Search for the cell housing the specified text and yield its [x, y] center coordinate. 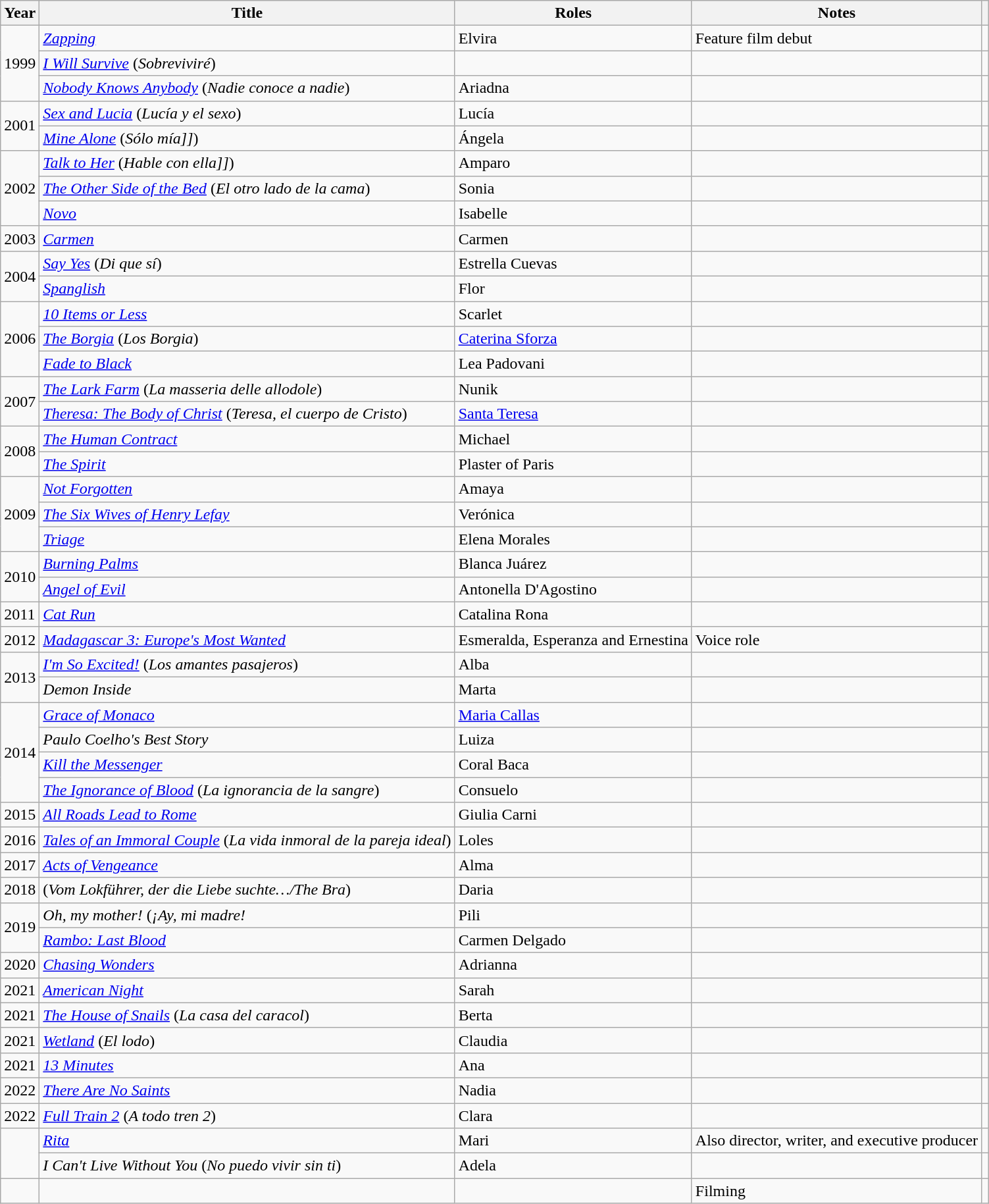
2010 [20, 577]
Not Forgotten [247, 489]
Carmen Delgado [573, 940]
Clara [573, 1116]
All Roads Lead to Rome [247, 815]
Oh, my mother! (¡Ay, mi madre! [247, 915]
Alba [573, 664]
Ángela [573, 138]
Berta [573, 1015]
The Human Contract [247, 439]
Rita [247, 1141]
The Ignorance of Blood (La ignorancia de la sangre) [247, 790]
13 Minutes [247, 1065]
2019 [20, 928]
Elvira [573, 38]
Acts of Vengeance [247, 865]
Nunik [573, 389]
Angel of Evil [247, 589]
Lucía [573, 113]
Sex and Lucia (Lucía y el sexo) [247, 113]
Grace of Monaco [247, 714]
Voice role [836, 639]
I'm So Excited! (Los amantes pasajeros) [247, 664]
Filming [836, 1191]
Flor [573, 288]
Lea Padovani [573, 364]
2020 [20, 965]
Roles [573, 13]
Giulia Carni [573, 815]
2004 [20, 276]
Scarlet [573, 314]
The Spirit [247, 464]
I Will Survive (Sobreviviré) [247, 63]
Claudia [573, 1040]
The Lark Farm (La masseria delle allodole) [247, 389]
Esmeralda, Esperanza and Ernestina [573, 639]
Loles [573, 840]
American Night [247, 990]
Sonia [573, 188]
The Other Side of the Bed (El otro lado de la cama) [247, 188]
The House of Snails (La casa del caracol) [247, 1015]
Year [20, 13]
Amaya [573, 489]
Chasing Wonders [247, 965]
Mari [573, 1141]
Verónica [573, 514]
Burning Palms [247, 564]
Also director, writer, and executive producer [836, 1141]
Maria Callas [573, 714]
Adrianna [573, 965]
Catalina Rona [573, 614]
Wetland (El lodo) [247, 1040]
(Vom Lokführer, der die Liebe suchte…/The Bra) [247, 890]
Caterina Sforza [573, 339]
2007 [20, 402]
I Can't Live Without You (No puedo vivir sin ti) [247, 1166]
Adela [573, 1166]
2009 [20, 514]
2018 [20, 890]
Tales of an Immoral Couple (La vida inmoral de la pareja ideal) [247, 840]
Antonella D'Agostino [573, 589]
Paulo Coelho's Best Story [247, 740]
Plaster of Paris [573, 464]
Estrella Cuevas [573, 263]
Amparo [573, 163]
2003 [20, 238]
Madagascar 3: Europe's Most Wanted [247, 639]
There Are No Saints [247, 1090]
Full Train 2 (A todo tren 2) [247, 1116]
Talk to Her (Hable con ella]]) [247, 163]
Pili [573, 915]
Feature film debut [836, 38]
Nobody Knows Anybody (Nadie conoce a nadie) [247, 88]
The Borgia (Los Borgia) [247, 339]
Daria [573, 890]
2011 [20, 614]
2008 [20, 452]
Fade to Black [247, 364]
Rambo: Last Blood [247, 940]
Coral Baca [573, 765]
Marta [573, 689]
2013 [20, 677]
Ana [573, 1065]
Nadia [573, 1090]
2001 [20, 126]
Say Yes (Di que sí) [247, 263]
2012 [20, 639]
Notes [836, 13]
Michael [573, 439]
Spanglish [247, 288]
Kill the Messenger [247, 765]
2016 [20, 840]
Santa Teresa [573, 414]
1999 [20, 63]
2017 [20, 865]
2002 [20, 188]
Elena Morales [573, 539]
Triage [247, 539]
10 Items or Less [247, 314]
Sarah [573, 990]
Blanca Juárez [573, 564]
Ariadna [573, 88]
Title [247, 13]
Isabelle [573, 213]
Cat Run [247, 614]
Theresa: The Body of Christ (Teresa, el cuerpo de Cristo) [247, 414]
Consuelo [573, 790]
Mine Alone (Sólo mía]]) [247, 138]
Demon Inside [247, 689]
Alma [573, 865]
Zapping [247, 38]
Luiza [573, 740]
2015 [20, 815]
2006 [20, 339]
2014 [20, 752]
Novo [247, 213]
The Six Wives of Henry Lefay [247, 514]
